Locate the cell with the specified text and output its [x, y] center coordinate. 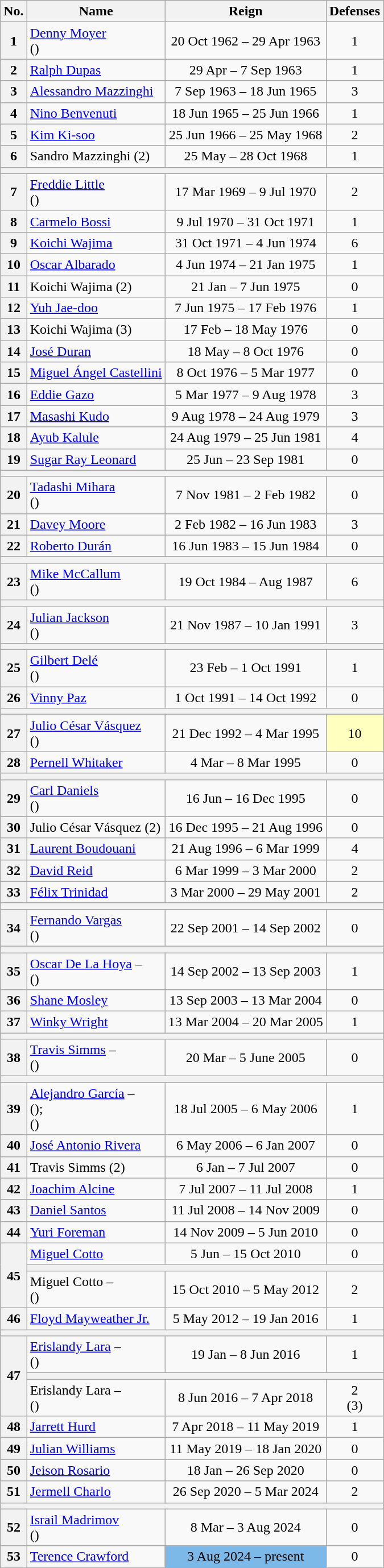
Alejandro García – ();() [96, 1109]
29 Apr – 7 Sep 1963 [246, 70]
6 Mar 1999 – 3 Mar 2000 [246, 870]
3 Aug 2024 – present [246, 1557]
Jeison Rosario [96, 1470]
3 Mar 2000 – 29 May 2001 [246, 892]
16 [14, 395]
8 [14, 221]
Daniel Santos [96, 1210]
20 [14, 495]
Carl Daniels() [96, 798]
17 Feb – 18 May 1976 [246, 330]
18 [14, 438]
13 [14, 330]
39 [14, 1109]
Denny Moyer() [96, 41]
26 [14, 698]
25 Jun 1966 – 25 May 1968 [246, 135]
20 Mar – 5 June 2005 [246, 1057]
13 Sep 2003 – 13 Mar 2004 [246, 1001]
José Duran [96, 351]
Jermell Charlo [96, 1492]
18 Jan – 26 Sep 2020 [246, 1470]
4 Jun 1974 – 21 Jan 1975 [246, 264]
Masashi Kudo [96, 416]
Defenses [354, 11]
9 [14, 243]
18 Jun 1965 – 25 Jun 1966 [246, 113]
2 Feb 1982 – 16 Jun 1983 [246, 524]
23 Feb – 1 Oct 1991 [246, 669]
Yuri Foreman [96, 1232]
Miguel Cotto – () [96, 1289]
51 [14, 1492]
7 Apr 2018 – 11 May 2019 [246, 1427]
Roberto Durán [96, 546]
Tadashi Mihara() [96, 495]
21 Aug 1996 – 6 Mar 1999 [246, 849]
44 [14, 1232]
31 [14, 849]
40 [14, 1146]
5 [14, 135]
Name [96, 11]
46 [14, 1318]
7 [14, 192]
Jarrett Hurd [96, 1427]
Reign [246, 11]
28 [14, 762]
Travis Simms – () [96, 1057]
Julio César Vásquez (2) [96, 827]
14 [14, 351]
47 [14, 1376]
17 Mar 1969 – 9 Jul 1970 [246, 192]
38 [14, 1057]
Oscar De La Hoya – () [96, 971]
48 [14, 1427]
14 Nov 2009 – 5 Jun 2010 [246, 1232]
Eddie Gazo [96, 395]
Miguel Ángel Castellini [96, 373]
Ayub Kalule [96, 438]
16 Dec 1995 – 21 Aug 1996 [246, 827]
2(3) [354, 1397]
Koichi Wajima (3) [96, 330]
Winky Wright [96, 1022]
43 [14, 1210]
1 Oct 1991 – 14 Oct 1992 [246, 698]
José Antonio Rivera [96, 1146]
19 Jan – 8 Jun 2016 [246, 1354]
5 Mar 1977 – 9 Aug 1978 [246, 395]
52 [14, 1527]
Nino Benvenuti [96, 113]
8 Jun 2016 – 7 Apr 2018 [246, 1397]
50 [14, 1470]
7 Nov 1981 – 2 Feb 1982 [246, 495]
5 May 2012 – 19 Jan 2016 [246, 1318]
45 [14, 1275]
Carmelo Bossi [96, 221]
37 [14, 1022]
21 Jan – 7 Jun 1975 [246, 286]
8 Mar – 3 Aug 2024 [246, 1527]
Vinny Paz [96, 698]
7 Jul 2007 – 11 Jul 2008 [246, 1189]
29 [14, 798]
Miguel Cotto [96, 1254]
9 Jul 1970 – 31 Oct 1971 [246, 221]
16 Jun 1983 – 15 Jun 1984 [246, 546]
Alessandro Mazzinghi [96, 92]
15 [14, 373]
21 [14, 524]
Mike McCallum() [96, 581]
Oscar Albarado [96, 264]
Sugar Ray Leonard [96, 459]
34 [14, 928]
32 [14, 870]
36 [14, 1001]
23 [14, 581]
Koichi Wajima (2) [96, 286]
Fernando Vargas() [96, 928]
24 [14, 624]
35 [14, 971]
41 [14, 1167]
25 [14, 669]
Terence Crawford [96, 1557]
19 [14, 459]
Laurent Boudouani [96, 849]
Sandro Mazzinghi (2) [96, 156]
Félix Trinidad [96, 892]
Julian Williams [96, 1449]
Joachim Alcine [96, 1189]
Koichi Wajima [96, 243]
9 Aug 1978 – 24 Aug 1979 [246, 416]
18 May – 8 Oct 1976 [246, 351]
18 Jul 2005 – 6 May 2006 [246, 1109]
25 Jun – 23 Sep 1981 [246, 459]
Yuh Jae-doo [96, 308]
Davey Moore [96, 524]
David Reid [96, 870]
Floyd Mayweather Jr. [96, 1318]
42 [14, 1189]
53 [14, 1557]
33 [14, 892]
49 [14, 1449]
16 Jun – 16 Dec 1995 [246, 798]
Ralph Dupas [96, 70]
6 May 2006 – 6 Jan 2007 [246, 1146]
30 [14, 827]
21 Dec 1992 – 4 Mar 1995 [246, 733]
24 Aug 1979 – 25 Jun 1981 [246, 438]
Travis Simms (2) [96, 1167]
22 [14, 546]
31 Oct 1971 – 4 Jun 1974 [246, 243]
22 Sep 2001 – 14 Sep 2002 [246, 928]
Shane Mosley [96, 1001]
8 Oct 1976 – 5 Mar 1977 [246, 373]
25 May – 28 Oct 1968 [246, 156]
Freddie Little() [96, 192]
Kim Ki-soo [96, 135]
21 Nov 1987 – 10 Jan 1991 [246, 624]
No. [14, 11]
11 [14, 286]
Gilbert Delé() [96, 669]
4 Mar – 8 Mar 1995 [246, 762]
12 [14, 308]
Julio César Vásquez() [96, 733]
Israil Madrimov() [96, 1527]
11 May 2019 – 18 Jan 2020 [246, 1449]
17 [14, 416]
11 Jul 2008 – 14 Nov 2009 [246, 1210]
Pernell Whitaker [96, 762]
15 Oct 2010 – 5 May 2012 [246, 1289]
19 Oct 1984 – Aug 1987 [246, 581]
Julian Jackson() [96, 624]
27 [14, 733]
7 Jun 1975 – 17 Feb 1976 [246, 308]
7 Sep 1963 – 18 Jun 1965 [246, 92]
13 Mar 2004 – 20 Mar 2005 [246, 1022]
6 Jan – 7 Jul 2007 [246, 1167]
20 Oct 1962 – 29 Apr 1963 [246, 41]
26 Sep 2020 – 5 Mar 2024 [246, 1492]
14 Sep 2002 – 13 Sep 2003 [246, 971]
5 Jun – 15 Oct 2010 [246, 1254]
